Capture the cell that displays the provided text and extract its (x, y) central coordinate. 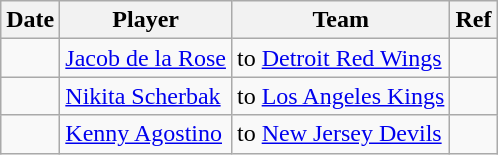
to Detroit Red Wings (340, 58)
Date (30, 20)
Ref (474, 20)
Player (146, 20)
to Los Angeles Kings (340, 96)
to New Jersey Devils (340, 134)
Nikita Scherbak (146, 96)
Team (340, 20)
Kenny Agostino (146, 134)
Jacob de la Rose (146, 58)
